Scan for the cell matching the given text and deliver its [X, Y] coordinate at center. 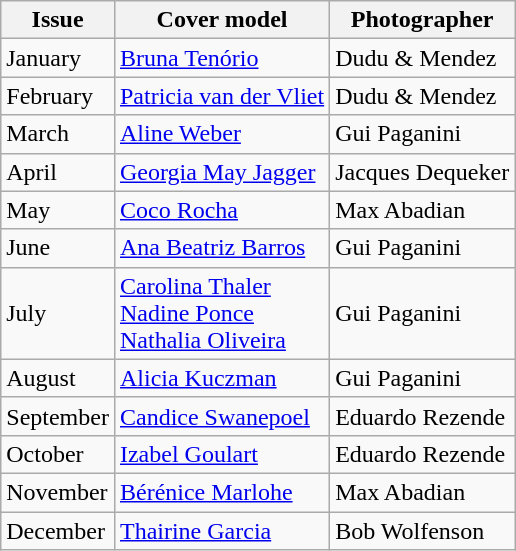
Alicia Kuczman [222, 378]
Candice Swanepoel [222, 416]
Bruna Tenório [222, 58]
Georgia May Jagger [222, 172]
Izabel Goulart [222, 454]
Patricia van der Vliet [222, 96]
October [58, 454]
January [58, 58]
May [58, 210]
March [58, 134]
Ana Beatriz Barros [222, 248]
Jacques Dequeker [422, 172]
Bob Wolfenson [422, 531]
August [58, 378]
Aline Weber [222, 134]
July [58, 313]
November [58, 492]
Carolina ThalerNadine PonceNathalia Oliveira [222, 313]
Coco Rocha [222, 210]
December [58, 531]
September [58, 416]
Bérénice Marlohe [222, 492]
Issue [58, 20]
February [58, 96]
Thairine Garcia [222, 531]
Photographer [422, 20]
June [58, 248]
April [58, 172]
Cover model [222, 20]
